Extract the [x, y] coordinate from the center of the cell holding the provided text.  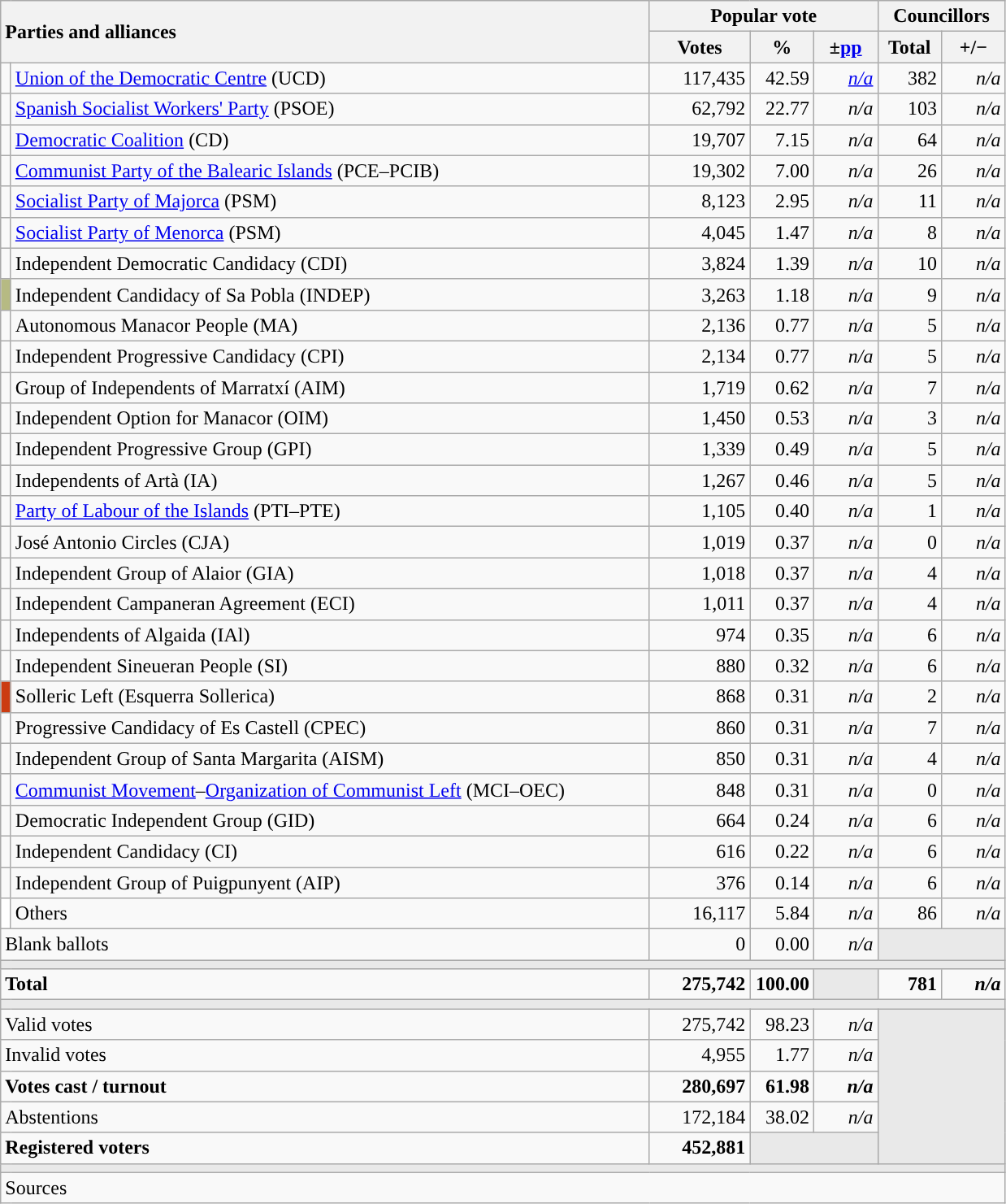
1.47 [782, 233]
616 [700, 851]
452,881 [700, 1148]
Councillors [941, 16]
±pp [845, 47]
1,450 [700, 419]
1,011 [700, 604]
0.40 [782, 511]
Registered voters [325, 1148]
1 [910, 511]
Abstentions [325, 1117]
1.77 [782, 1055]
Independent Progressive Group (GPI) [330, 450]
Party of Labour of the Islands (PTI–PTE) [330, 511]
4,955 [700, 1055]
2.95 [782, 202]
Independent Option for Manacor (OIM) [330, 419]
1,019 [700, 542]
Solleric Left (Esquerra Sollerica) [330, 697]
26 [910, 171]
10 [910, 263]
Union of the Democratic Centre (UCD) [330, 78]
1.18 [782, 294]
64 [910, 140]
22.77 [782, 109]
0.14 [782, 882]
Independent Campaneran Agreement (ECI) [330, 604]
Invalid votes [325, 1055]
98.23 [782, 1024]
Parties and alliances [325, 32]
Independent Sineueran People (SI) [330, 666]
868 [700, 697]
3 [910, 419]
0.62 [782, 388]
Independent Group of Puigpunyent (AIP) [330, 882]
848 [700, 789]
Independent Progressive Candidacy (CPI) [330, 356]
Communist Party of the Balearic Islands (PCE–PCIB) [330, 171]
0.24 [782, 820]
Blank ballots [325, 945]
2 [910, 697]
86 [910, 914]
880 [700, 666]
280,697 [700, 1086]
3,263 [700, 294]
Independent Group of Alaior (GIA) [330, 573]
8 [910, 233]
0.53 [782, 419]
103 [910, 109]
117,435 [700, 78]
1,267 [700, 480]
Independent Group of Santa Margarita (AISM) [330, 758]
Socialist Party of Majorca (PSM) [330, 202]
0.00 [782, 945]
382 [910, 78]
% [782, 47]
Democratic Coalition (CD) [330, 140]
Communist Movement–Organization of Communist Left (MCI–OEC) [330, 789]
7.15 [782, 140]
11 [910, 202]
Independent Candidacy (CI) [330, 851]
1,018 [700, 573]
8,123 [700, 202]
62,792 [700, 109]
781 [910, 984]
376 [700, 882]
Independents of Algaida (IAl) [330, 635]
Votes cast / turnout [325, 1086]
0.22 [782, 851]
860 [700, 728]
19,707 [700, 140]
1.39 [782, 263]
Democratic Independent Group (GID) [330, 820]
172,184 [700, 1117]
Independent Democratic Candidacy (CDI) [330, 263]
0.35 [782, 635]
+/− [973, 47]
3,824 [700, 263]
0.46 [782, 480]
2,136 [700, 325]
Socialist Party of Menorca (PSM) [330, 233]
1,339 [700, 450]
42.59 [782, 78]
Spanish Socialist Workers' Party (PSOE) [330, 109]
9 [910, 294]
0.32 [782, 666]
Sources [503, 1188]
Independent Candidacy of Sa Pobla (INDEP) [330, 294]
0.49 [782, 450]
16,117 [700, 914]
664 [700, 820]
Others [330, 914]
38.02 [782, 1117]
850 [700, 758]
Votes [700, 47]
Progressive Candidacy of Es Castell (CPEC) [330, 728]
Independents of Artà (IA) [330, 480]
1,105 [700, 511]
7.00 [782, 171]
Popular vote [764, 16]
Valid votes [325, 1024]
5.84 [782, 914]
19,302 [700, 171]
Autonomous Manacor People (MA) [330, 325]
61.98 [782, 1086]
100.00 [782, 984]
1,719 [700, 388]
4,045 [700, 233]
2,134 [700, 356]
Group of Independents of Marratxí (AIM) [330, 388]
974 [700, 635]
José Antonio Circles (CJA) [330, 542]
